Detect which cell encompasses the target text, then output its [x, y] center coordinate. 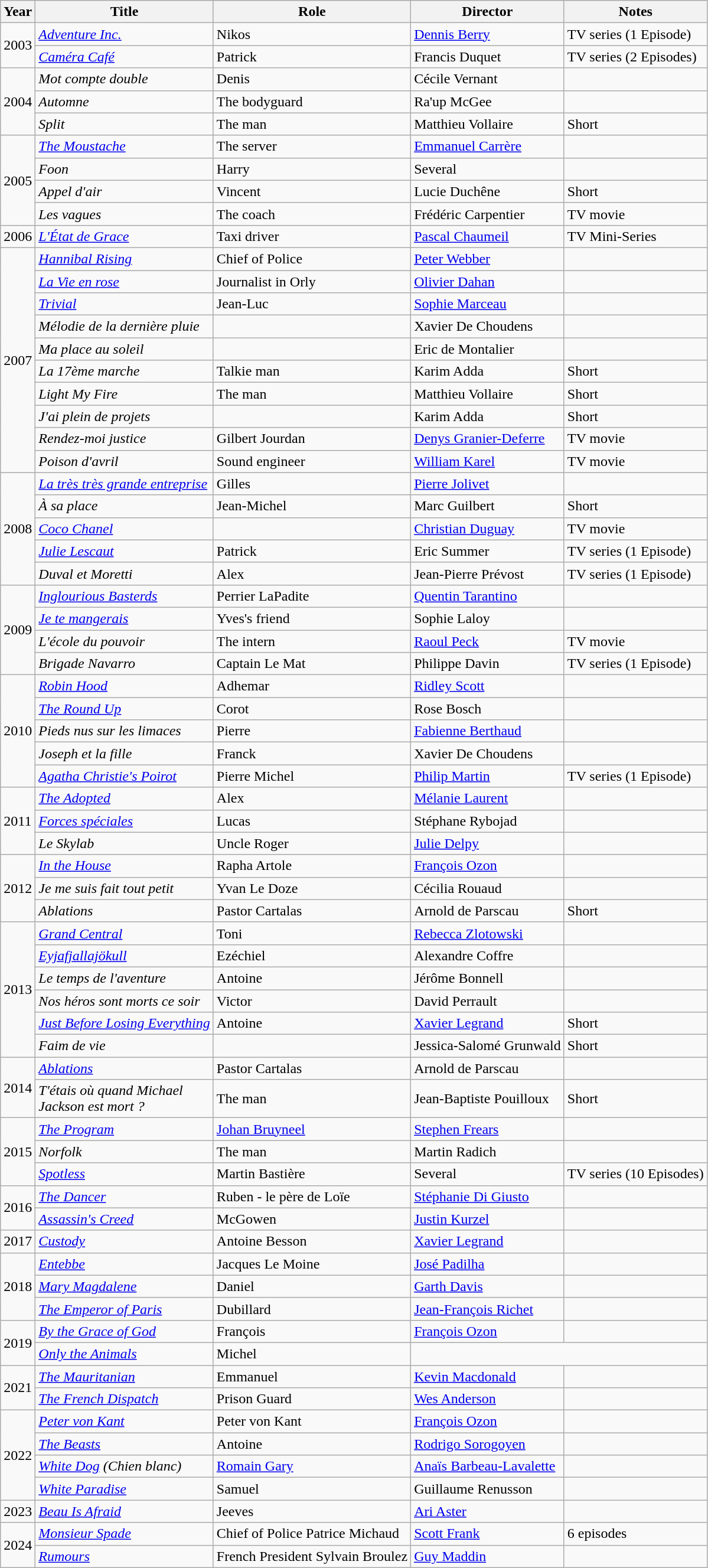
Rapha Artole [312, 866]
Journalist in Orly [312, 282]
Hannibal Rising [124, 259]
Sophie Marceau [488, 304]
J'ai plein de projets [124, 416]
Ma place au soleil [124, 349]
Martin Bastière [312, 1174]
José Padilha [488, 1264]
2018 [18, 1286]
Scott Frank [488, 1534]
Philip Martin [488, 776]
Jessica-Salomé Grunwald [488, 1046]
Appel d'air [124, 191]
Antoine Besson [312, 1241]
Spotless [124, 1174]
2015 [18, 1152]
Prison Guard [312, 1399]
2014 [18, 1088]
Guy Maddin [488, 1556]
Rodrigo Sorogoyen [488, 1444]
Julie Lescaut [124, 551]
White Paradise [124, 1489]
Ezéchiel [312, 956]
Ra'up McGee [488, 102]
Caméra Café [124, 57]
Monsieur Spade [124, 1534]
The Emperor of Paris [124, 1309]
The French Dispatch [124, 1399]
La Vie en rose [124, 282]
Rumours [124, 1556]
By the Grace of God [124, 1331]
Michel [312, 1354]
French President Sylvain Broulez [312, 1556]
Pieds nus sur les limaces [124, 731]
Corot [312, 709]
Norfolk [124, 1152]
Jeeves [312, 1511]
Franck [312, 754]
Les vagues [124, 214]
Quentin Tarantino [488, 596]
2011 [18, 821]
Faim de vie [124, 1046]
Wes Anderson [488, 1399]
Jean-Baptiste Pouilloux [488, 1098]
Le temps de l'aventure [124, 978]
Director [488, 12]
Light My Fire [124, 394]
Jean-Luc [312, 304]
Jean-François Richet [488, 1309]
The Mauritanian [124, 1377]
Sound engineer [312, 461]
Role [312, 12]
Anaïs Barbeau-Lavalette [488, 1466]
Raoul Peck [488, 641]
Yves's friend [312, 618]
2024 [18, 1545]
Jacques Le Moine [312, 1264]
Adhemar [312, 686]
Mélodie de la dernière pluie [124, 327]
Emmanuel Carrère [488, 146]
Trivial [124, 304]
Uncle Roger [312, 843]
Christian Duguay [488, 529]
Pascal Chaumeil [488, 236]
Nos héros sont morts ce soir [124, 1001]
Duval et Moretti [124, 573]
Fabienne Berthaud [488, 731]
Forces spéciales [124, 821]
Notes [635, 12]
Denys Granier-Deferre [488, 439]
T'étais où quand Michael Jackson est mort ? [124, 1098]
Garth Davis [488, 1286]
Ari Aster [488, 1511]
Dennis Berry [488, 34]
Beau Is Afraid [124, 1511]
Cécilia Rouaud [488, 888]
Stéphane Rybojad [488, 821]
Francis Duquet [488, 57]
Pierre [312, 731]
Perrier LaPadite [312, 596]
Gilles [312, 484]
Guillaume Renusson [488, 1489]
2013 [18, 989]
Eyjafjallajökull [124, 956]
2012 [18, 888]
Justin Kurzel [488, 1219]
2009 [18, 630]
Toni [312, 933]
Le Skylab [124, 843]
Assassin's Creed [124, 1219]
David Perrault [488, 1001]
Jean-Michel [312, 506]
Je me suis fait tout petit [124, 888]
2017 [18, 1241]
Custody [124, 1241]
Grand Central [124, 933]
Rose Bosch [488, 709]
Entebbe [124, 1264]
White Dog (Chien blanc) [124, 1466]
TV series (10 Episodes) [635, 1174]
In the House [124, 866]
Johan Bruyneel [312, 1129]
Chief of Police [312, 259]
La très très grande entreprise [124, 484]
À sa place [124, 506]
Split [124, 124]
Kevin Macdonald [488, 1377]
2016 [18, 1208]
Title [124, 12]
2004 [18, 102]
Yvan Le Doze [312, 888]
Vincent [312, 191]
The Moustache [124, 146]
Julie Delpy [488, 843]
Sophie Laloy [488, 618]
Jean-Pierre Prévost [488, 573]
Philippe Davin [488, 664]
Ridley Scott [488, 686]
Robin Hood [124, 686]
Victor [312, 1001]
6 episodes [635, 1534]
The Round Up [124, 709]
Pierre Michel [312, 776]
The coach [312, 214]
Alexandre Coffre [488, 956]
Gilbert Jourdan [312, 439]
Cécile Vernant [488, 79]
Samuel [312, 1489]
The bodyguard [312, 102]
Mary Magdalene [124, 1286]
Captain Le Mat [312, 664]
Frédéric Carpentier [488, 214]
Emmanuel [312, 1377]
The Program [124, 1129]
Nikos [312, 34]
Jérôme Bonnell [488, 978]
2022 [18, 1455]
Poison d'avril [124, 461]
Lucas [312, 821]
The intern [312, 641]
Only the Animals [124, 1354]
The server [312, 146]
La 17ème marche [124, 371]
TV Mini-Series [635, 236]
Harry [312, 169]
McGowen [312, 1219]
Olivier Dahan [488, 282]
2006 [18, 236]
Just Before Losing Everything [124, 1023]
Chief of Police Patrice Michaud [312, 1534]
Martin Radich [488, 1152]
Denis [312, 79]
Eric de Montalier [488, 349]
Rendez-moi justice [124, 439]
François [312, 1331]
Dubillard [312, 1309]
Automne [124, 102]
Stéphanie Di Giusto [488, 1197]
Coco Chanel [124, 529]
Pierre Jolivet [488, 484]
Talkie man [312, 371]
Marc Guilbert [488, 506]
Mélanie Laurent [488, 798]
Je te mangerais [124, 618]
Peter Webber [488, 259]
The Adopted [124, 798]
L'école du pouvoir [124, 641]
The Dancer [124, 1197]
Adventure Inc. [124, 34]
Foon [124, 169]
Mot compte double [124, 79]
Ruben - le père de Loïe [312, 1197]
Lucie Duchêne [488, 191]
Brigade Navarro [124, 664]
2007 [18, 360]
TV series (2 Episodes) [635, 57]
The Beasts [124, 1444]
Rebecca Zlotowski [488, 933]
2010 [18, 731]
L'État de Grace [124, 236]
2023 [18, 1511]
Eric Summer [488, 551]
Agatha Christie's Poirot [124, 776]
Year [18, 12]
2021 [18, 1388]
Stephen Frears [488, 1129]
Taxi driver [312, 236]
2003 [18, 45]
2005 [18, 180]
2008 [18, 529]
2019 [18, 1342]
Daniel [312, 1286]
Inglourious Basterds [124, 596]
Joseph et la fille [124, 754]
William Karel [488, 461]
Romain Gary [312, 1466]
